Identify which cell holds the provided text, then report its [x, y] central coordinate. 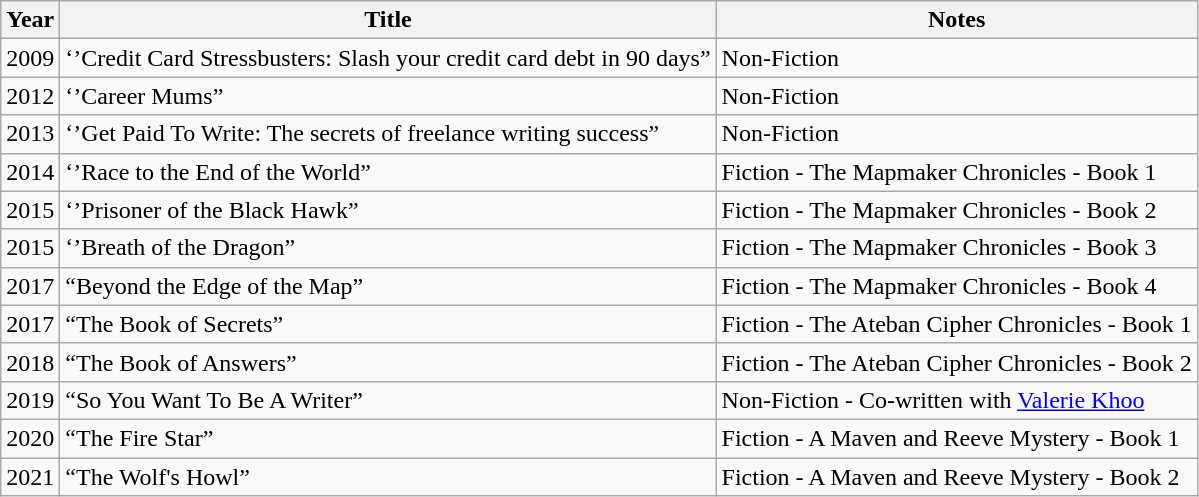
Fiction - A Maven and Reeve Mystery - Book 2 [956, 477]
‘’Get Paid To Write: The secrets of freelance writing success” [388, 134]
“The Book of Secrets” [388, 324]
“So You Want To Be A Writer” [388, 400]
Fiction - The Mapmaker Chronicles - Book 2 [956, 210]
“The Fire Star” [388, 438]
Non-Fiction - Co-written with Valerie Khoo [956, 400]
Fiction - The Ateban Cipher Chronicles - Book 1 [956, 324]
‘’Career Mums” [388, 96]
Fiction - The Ateban Cipher Chronicles - Book 2 [956, 362]
2019 [30, 400]
Fiction - A Maven and Reeve Mystery - Book 1 [956, 438]
Title [388, 20]
‘’Credit Card Stressbusters: Slash your credit card debt in 90 days” [388, 58]
‘’Race to the End of the World” [388, 172]
2013 [30, 134]
2014 [30, 172]
2018 [30, 362]
“Beyond the Edge of the Map” [388, 286]
‘’Prisoner of the Black Hawk” [388, 210]
Fiction - The Mapmaker Chronicles - Book 3 [956, 248]
Year [30, 20]
“The Book of Answers” [388, 362]
Notes [956, 20]
2012 [30, 96]
2020 [30, 438]
Fiction - The Mapmaker Chronicles - Book 1 [956, 172]
Fiction - The Mapmaker Chronicles - Book 4 [956, 286]
2021 [30, 477]
“The Wolf's Howl” [388, 477]
2009 [30, 58]
‘’Breath of the Dragon” [388, 248]
